Extract the (x, y) coordinate from the center of the cell holding the provided text.  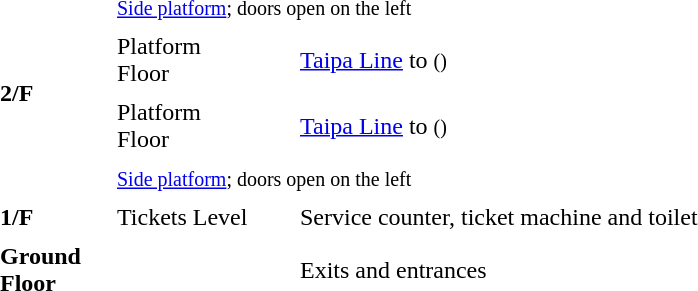
Tickets Level (202, 218)
